Pinpoint the cell where the given text exists, returning its [x, y] midpoint coordinate. 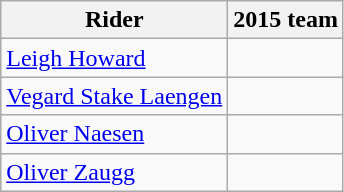
Oliver Zaugg [114, 172]
Rider [114, 20]
2015 team [286, 20]
Vegard Stake Laengen [114, 96]
Oliver Naesen [114, 134]
Leigh Howard [114, 58]
